Extract the [X, Y] coordinate from the center of the cell holding the provided text.  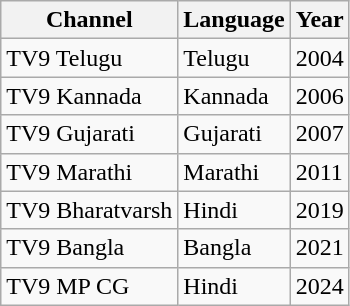
TV9 Gujarati [90, 134]
2007 [320, 134]
2021 [320, 248]
Kannada [234, 96]
TV9 MP CG [90, 286]
Gujarati [234, 134]
TV9 Bharatvarsh [90, 210]
2004 [320, 58]
TV9 Telugu [90, 58]
2006 [320, 96]
Bangla [234, 248]
TV9 Marathi [90, 172]
2011 [320, 172]
Telugu [234, 58]
Channel [90, 20]
Year [320, 20]
2019 [320, 210]
2024 [320, 286]
TV9 Bangla [90, 248]
Marathi [234, 172]
Language [234, 20]
TV9 Kannada [90, 96]
